Identify which cell holds the provided text, then report its (x, y) central coordinate. 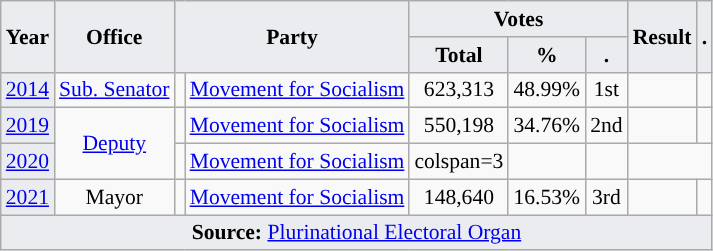
34.76% (546, 126)
550,198 (458, 126)
Votes (518, 19)
2014 (28, 90)
148,640 (458, 197)
623,313 (458, 90)
Year (28, 36)
2020 (28, 162)
Party (292, 36)
Office (114, 36)
1st (606, 90)
Source: Plurinational Electoral Organ (356, 233)
Result (662, 36)
Sub. Senator (114, 90)
Mayor (114, 197)
3rd (606, 197)
2nd (606, 126)
colspan=3 (458, 162)
% (546, 55)
Total (458, 55)
Deputy (114, 144)
16.53% (546, 197)
2019 (28, 126)
48.99% (546, 90)
2021 (28, 197)
